Extract the (X, Y) coordinate from the center of the cell holding the provided text.  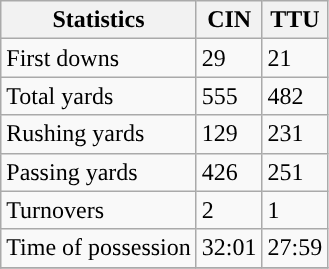
Rushing yards (99, 134)
482 (295, 96)
129 (229, 134)
Total yards (99, 96)
Passing yards (99, 172)
32:01 (229, 248)
Turnovers (99, 210)
2 (229, 210)
1 (295, 210)
21 (295, 58)
Time of possession (99, 248)
426 (229, 172)
27:59 (295, 248)
Statistics (99, 20)
29 (229, 58)
251 (295, 172)
555 (229, 96)
231 (295, 134)
CIN (229, 20)
TTU (295, 20)
First downs (99, 58)
